Return (X, Y) of the center of cell containing provided text 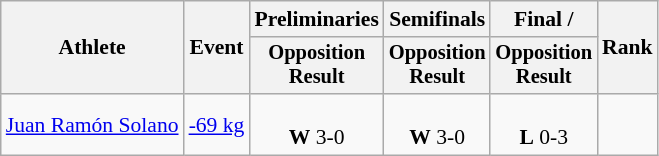
Juan Ramón Solano (92, 124)
Event (217, 48)
Semifinals (438, 19)
Final / (544, 19)
Athlete (92, 48)
L 0-3 (544, 124)
-69 kg (217, 124)
Rank (628, 48)
Preliminaries (316, 19)
